Find where the given text appears and provide that cell's center as [x, y] coordinate. 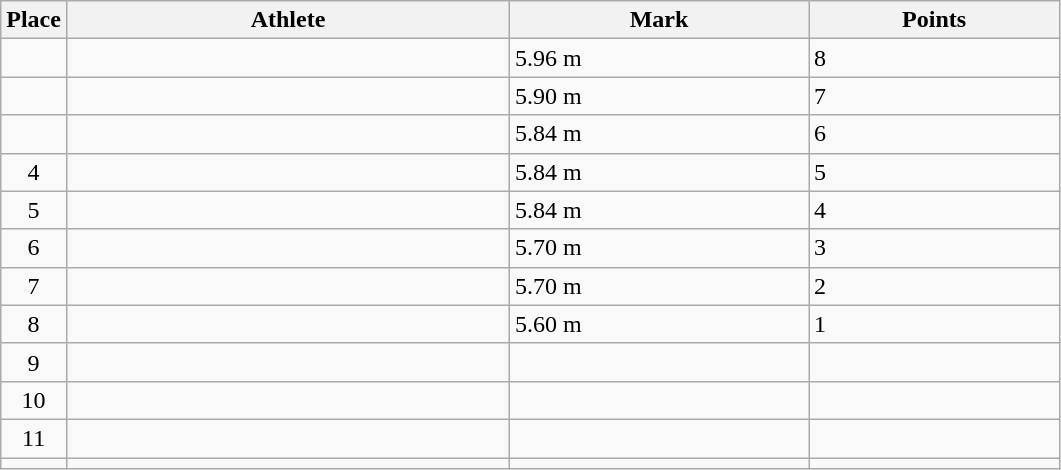
5.96 m [660, 58]
11 [34, 438]
5.60 m [660, 324]
Mark [660, 20]
5.90 m [660, 96]
10 [34, 400]
2 [934, 286]
1 [934, 324]
3 [934, 248]
Athlete [288, 20]
Place [34, 20]
Points [934, 20]
9 [34, 362]
